Output the (X, Y) coordinate of the center of the cell containing the given text.  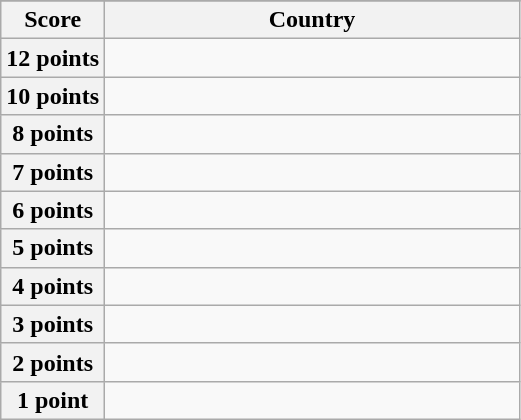
2 points (53, 362)
7 points (53, 172)
8 points (53, 134)
3 points (53, 324)
1 point (53, 400)
Country (312, 20)
12 points (53, 58)
10 points (53, 96)
5 points (53, 248)
Score (53, 20)
6 points (53, 210)
4 points (53, 286)
